For the text-containing cell, return its midpoint in [x, y] coordinate format. 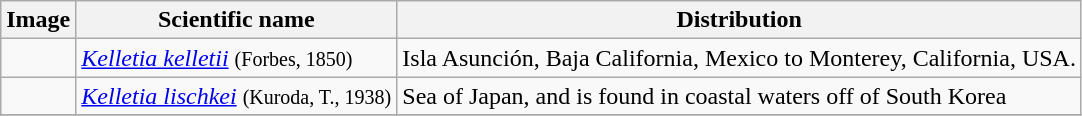
Sea of Japan, and is found in coastal waters off of South Korea [740, 96]
Isla Asunción, Baja California, Mexico to Monterey, California, USA. [740, 58]
Image [38, 20]
Distribution [740, 20]
Scientific name [236, 20]
Kelletia kelletii (Forbes, 1850) [236, 58]
Kelletia lischkei (Kuroda, T., 1938) [236, 96]
